Determine the (x, y) coordinate at the center of the cell enclosing the given text.  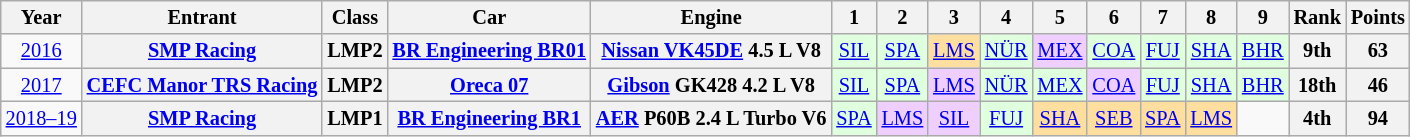
Gibson GK428 4.2 L V8 (711, 85)
SEB (1114, 118)
BR Engineering BR01 (490, 51)
2018–19 (42, 118)
4th (1318, 118)
63 (1378, 51)
2016 (42, 51)
Car (490, 17)
2017 (42, 85)
BR Engineering BR1 (490, 118)
LMP1 (354, 118)
7 (1162, 17)
9 (1263, 17)
Engine (711, 17)
46 (1378, 85)
8 (1211, 17)
Entrant (202, 17)
1 (854, 17)
AER P60B 2.4 L Turbo V6 (711, 118)
Rank (1318, 17)
94 (1378, 118)
5 (1060, 17)
Points (1378, 17)
Year (42, 17)
4 (1006, 17)
18th (1318, 85)
6 (1114, 17)
9th (1318, 51)
2 (903, 17)
Nissan VK45DE 4.5 L V8 (711, 51)
CEFC Manor TRS Racing (202, 85)
Oreca 07 (490, 85)
3 (954, 17)
Class (354, 17)
